From the cell containing the given text, extract its center point as [X, Y] coordinate. 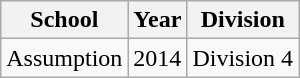
Year [158, 20]
School [64, 20]
Division [243, 20]
Assumption [64, 58]
Division 4 [243, 58]
2014 [158, 58]
